Determine the [X, Y] coordinate at the center of the cell enclosing the given text.  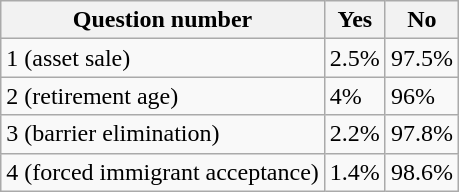
4 (forced immigrant acceptance) [163, 172]
1.4% [354, 172]
2.5% [354, 58]
Question number [163, 20]
97.8% [422, 134]
97.5% [422, 58]
2 (retirement age) [163, 96]
Yes [354, 20]
96% [422, 96]
2.2% [354, 134]
4% [354, 96]
3 (barrier elimination) [163, 134]
1 (asset sale) [163, 58]
No [422, 20]
98.6% [422, 172]
